Pinpoint the cell where the given text exists, returning its [X, Y] midpoint coordinate. 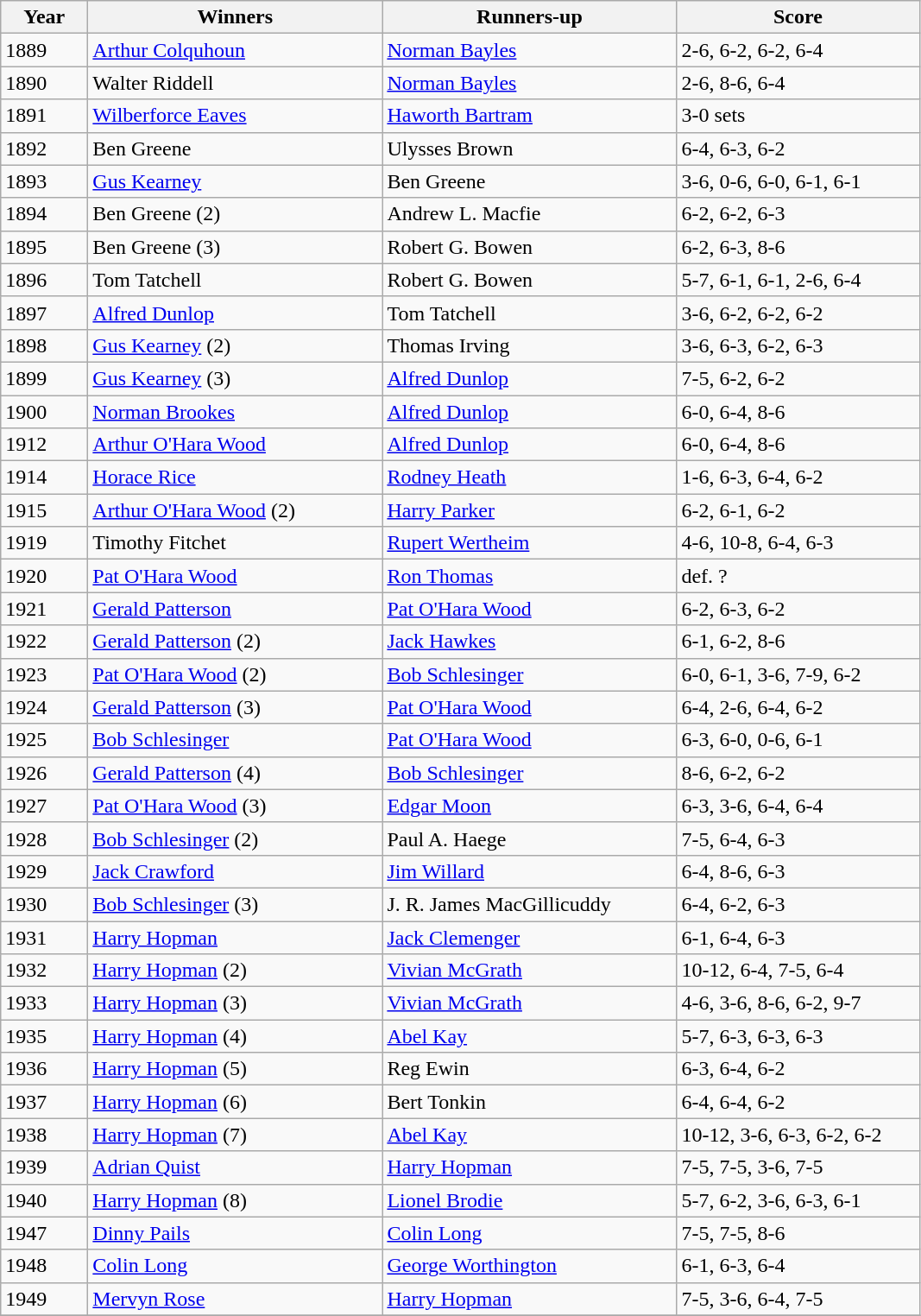
1919 [45, 543]
Paul A. Haege [530, 838]
Winners [235, 17]
1940 [45, 1200]
Edgar Moon [530, 806]
Walter Riddell [235, 83]
1931 [45, 937]
Gus Kearney [235, 181]
4-6, 10-8, 6-4, 6-3 [798, 543]
Arthur O'Hara Wood [235, 445]
6-3, 6-4, 6-2 [798, 1069]
Reg Ewin [530, 1069]
Ron Thomas [530, 576]
Jim Willard [530, 871]
Thomas Irving [530, 345]
Arthur O'Hara Wood (2) [235, 510]
1922 [45, 642]
6-1, 6-4, 6-3 [798, 937]
1-6, 6-3, 6-4, 6-2 [798, 478]
1895 [45, 247]
5-7, 6-2, 3-6, 6-3, 6-1 [798, 1200]
Gerald Patterson [235, 609]
Gerald Patterson (3) [235, 707]
1949 [45, 1299]
Adrian Quist [235, 1167]
Ben Greene (3) [235, 247]
1921 [45, 609]
Dinny Pails [235, 1233]
1899 [45, 378]
8-6, 6-2, 6-2 [798, 773]
Gus Kearney (3) [235, 378]
6-3, 6-0, 0-6, 6-1 [798, 740]
1896 [45, 280]
1929 [45, 871]
6-2, 6-1, 6-2 [798, 510]
Harry Hopman (6) [235, 1102]
Bob Schlesinger (2) [235, 838]
1920 [45, 576]
Jack Crawford [235, 871]
1897 [45, 313]
Score [798, 17]
Harry Hopman (3) [235, 1003]
6-2, 6-3, 8-6 [798, 247]
Arthur Colquhoun [235, 50]
Jack Hawkes [530, 642]
Pat O'Hara Wood (3) [235, 806]
1932 [45, 971]
6-4, 6-2, 6-3 [798, 904]
1912 [45, 445]
3-6, 0-6, 6-0, 6-1, 6-1 [798, 181]
Rupert Wertheim [530, 543]
1892 [45, 149]
Mervyn Rose [235, 1299]
1924 [45, 707]
1927 [45, 806]
Gerald Patterson (2) [235, 642]
1891 [45, 116]
6-4, 8-6, 6-3 [798, 871]
10-12, 3-6, 6-3, 6-2, 6-2 [798, 1135]
7-5, 6-2, 6-2 [798, 378]
5-7, 6-3, 6-3, 6-3 [798, 1036]
Bob Schlesinger (3) [235, 904]
5-7, 6-1, 6-1, 2-6, 6-4 [798, 280]
Ben Greene (2) [235, 214]
Norman Brookes [235, 412]
1900 [45, 412]
Andrew L. Macfie [530, 214]
def. ? [798, 576]
1947 [45, 1233]
7-5, 7-5, 3-6, 7-5 [798, 1167]
4-6, 3-6, 8-6, 6-2, 9-7 [798, 1003]
1915 [45, 510]
1938 [45, 1135]
1889 [45, 50]
Harry Hopman (7) [235, 1135]
7-5, 6-4, 6-3 [798, 838]
6-4, 6-4, 6-2 [798, 1102]
6-4, 2-6, 6-4, 6-2 [798, 707]
Harry Hopman (5) [235, 1069]
3-6, 6-3, 6-2, 6-3 [798, 345]
Gus Kearney (2) [235, 345]
Harry Hopman (4) [235, 1036]
1926 [45, 773]
1928 [45, 838]
1930 [45, 904]
6-2, 6-3, 6-2 [798, 609]
Bert Tonkin [530, 1102]
1893 [45, 181]
7-5, 3-6, 6-4, 7-5 [798, 1299]
1948 [45, 1266]
1939 [45, 1167]
Timothy Fitchet [235, 543]
Haworth Bartram [530, 116]
1935 [45, 1036]
6-1, 6-3, 6-4 [798, 1266]
6-3, 3-6, 6-4, 6-4 [798, 806]
1914 [45, 478]
6-0, 6-1, 3-6, 7-9, 6-2 [798, 674]
7-5, 7-5, 8-6 [798, 1233]
1937 [45, 1102]
6-4, 6-3, 6-2 [798, 149]
1890 [45, 83]
Harry Hopman (2) [235, 971]
Lionel Brodie [530, 1200]
Harry Parker [530, 510]
J. R. James MacGillicuddy [530, 904]
Runners-up [530, 17]
1925 [45, 740]
1894 [45, 214]
George Worthington [530, 1266]
1933 [45, 1003]
Year [45, 17]
2-6, 6-2, 6-2, 6-4 [798, 50]
1936 [45, 1069]
1923 [45, 674]
Wilberforce Eaves [235, 116]
Horace Rice [235, 478]
Pat O'Hara Wood (2) [235, 674]
6-2, 6-2, 6-3 [798, 214]
Harry Hopman (8) [235, 1200]
6-1, 6-2, 8-6 [798, 642]
Rodney Heath [530, 478]
10-12, 6-4, 7-5, 6-4 [798, 971]
3-0 sets [798, 116]
3-6, 6-2, 6-2, 6-2 [798, 313]
1898 [45, 345]
Jack Clemenger [530, 937]
Ulysses Brown [530, 149]
Gerald Patterson (4) [235, 773]
2-6, 8-6, 6-4 [798, 83]
